From the cell containing the given text, extract its center point as [X, Y] coordinate. 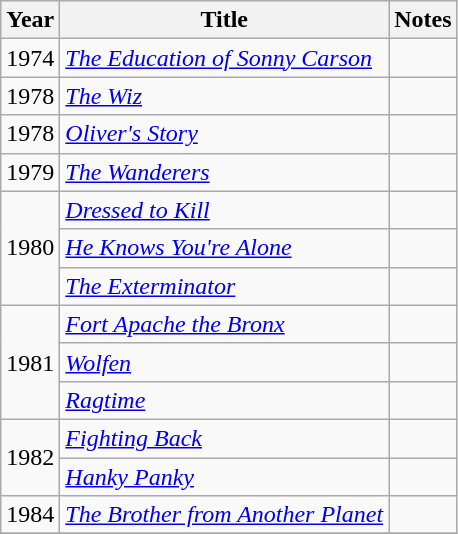
The Wiz [224, 96]
1981 [30, 362]
1982 [30, 457]
Year [30, 20]
Notes [423, 20]
Hanky Panky [224, 477]
Fighting Back [224, 438]
1974 [30, 58]
1984 [30, 515]
The Exterminator [224, 286]
Title [224, 20]
Wolfen [224, 362]
Ragtime [224, 400]
He Knows You're Alone [224, 248]
Oliver's Story [224, 134]
1980 [30, 248]
1979 [30, 172]
Dressed to Kill [224, 210]
The Brother from Another Planet [224, 515]
The Education of Sonny Carson [224, 58]
The Wanderers [224, 172]
Fort Apache the Bronx [224, 324]
